Return the [x, y] coordinate for the center point of the cell that contains the specified text.  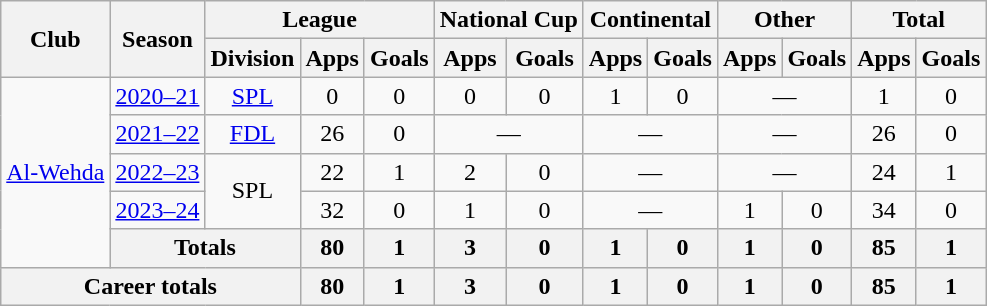
Continental [650, 20]
Division [252, 58]
2 [470, 172]
2020–21 [158, 96]
National Cup [508, 20]
24 [884, 172]
2022–23 [158, 172]
22 [332, 172]
Totals [205, 248]
2023–24 [158, 210]
Al-Wehda [56, 172]
Season [158, 39]
Career totals [150, 286]
FDL [252, 134]
34 [884, 210]
Total [919, 20]
Other [784, 20]
2021–22 [158, 134]
League [320, 20]
32 [332, 210]
Club [56, 39]
